Scan for the cell matching the given text and deliver its (x, y) coordinate at center. 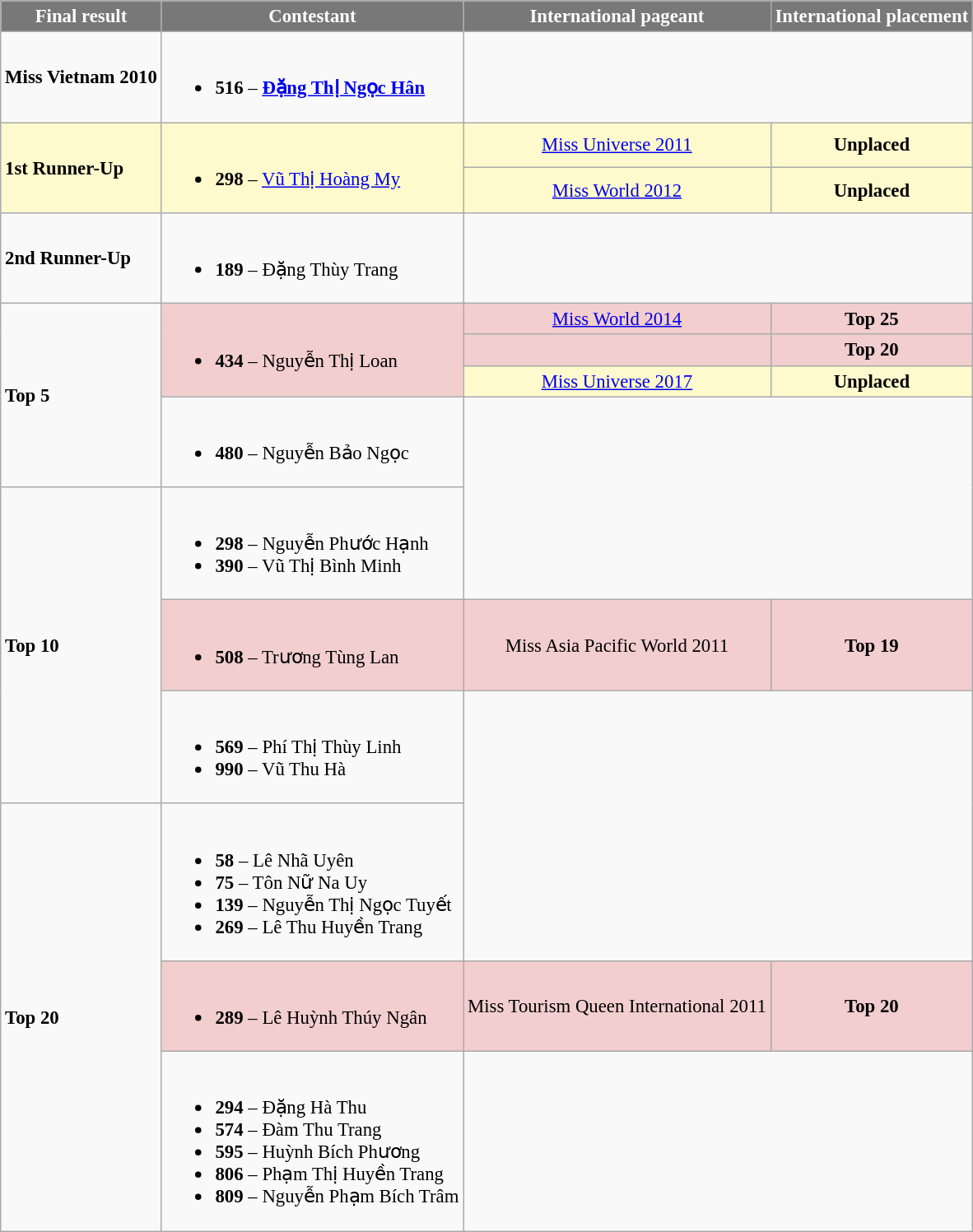
294 – Đặng Hà Thu574 – Đàm Thu Trang595 – Huỳnh Bích Phương806 – Phạm Thị Huyền Trang809 – Nguyễn Phạm Bích Trâm (313, 1141)
Miss World 2014 (617, 319)
Top 5 (81, 395)
2nd Runner-Up (81, 258)
289 – Lê Huỳnh Thúy Ngân (313, 1007)
Contestant (313, 16)
Miss Tourism Queen International 2011 (617, 1007)
Miss World 2012 (617, 191)
298 – Vũ Thị Hoàng My (313, 168)
569 – Phí Thị Thùy Linh990 – Vũ Thu Hà (313, 747)
Top 19 (871, 645)
Miss Universe 2011 (617, 145)
Top 10 (81, 645)
189 – Đặng Thùy Trang (313, 258)
516 – Đặng Thị Ngọc Hân (313, 77)
Top 25 (871, 319)
International placement (871, 16)
508 – Trương Tùng Lan (313, 645)
Miss Vietnam 2010 (81, 77)
International pageant (617, 16)
Miss Universe 2017 (617, 381)
480 – Nguyễn Bảo Ngọc (313, 442)
Miss Asia Pacific World 2011 (617, 645)
1st Runner-Up (81, 168)
298 – Nguyễn Phước Hạnh390 – Vũ Thị Bình Minh (313, 543)
Final result (81, 16)
58 – Lê Nhã Uyên75 – Tôn Nữ Na Uy139 – Nguyễn Thị Ngọc Tuyết269 – Lê Thu Huyền Trang (313, 882)
434 – Nguyễn Thị Loan (313, 351)
